Find where the given text appears and provide that cell's center as [X, Y] coordinate. 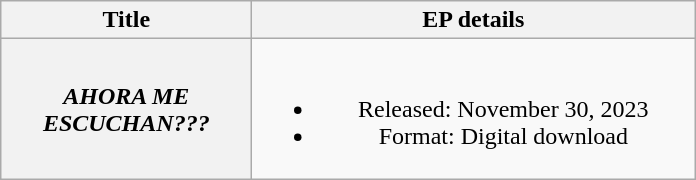
Released: November 30, 2023Format: Digital download [474, 109]
EP details [474, 20]
AHORA ME ESCUCHAN??? [126, 109]
Title [126, 20]
